Pinpoint the cell where the given text exists, returning its [X, Y] midpoint coordinate. 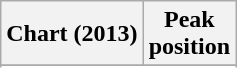
Peakposition [189, 34]
Chart (2013) [72, 34]
